Locate the cell with the specified text and output its [x, y] center coordinate. 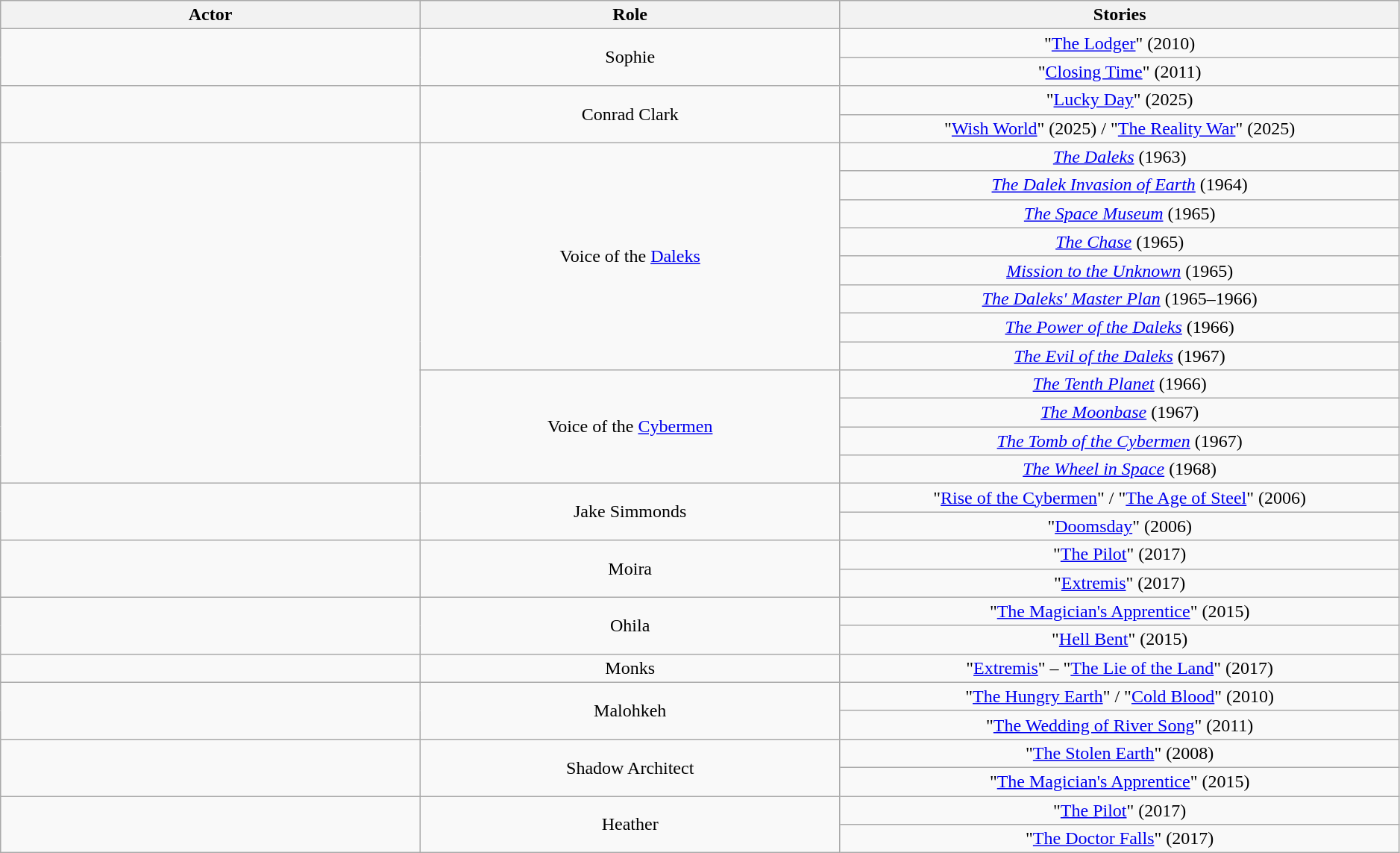
Jake Simmonds [630, 512]
The Daleks (1963) [1120, 157]
The Moonbase (1967) [1120, 413]
Voice of the Cybermen [630, 427]
The Tenth Planet (1966) [1120, 384]
Heather [630, 824]
Mission to the Unknown (1965) [1120, 270]
"Lucky Day" (2025) [1120, 100]
Voice of the Daleks [630, 256]
"Hell Bent" (2015) [1120, 640]
Actor [210, 15]
Conrad Clark [630, 114]
Malohkeh [630, 710]
The Chase (1965) [1120, 242]
Sophie [630, 57]
"Extremis" – "The Lie of the Land" (2017) [1120, 668]
The Tomb of the Cybermen (1967) [1120, 441]
Moira [630, 569]
Role [630, 15]
"Wish World" (2025) / "The Reality War" (2025) [1120, 128]
Ohila [630, 625]
The Wheel in Space (1968) [1120, 469]
Shadow Architect [630, 767]
"Extremis" (2017) [1120, 583]
Monks [630, 668]
The Evil of the Daleks (1967) [1120, 356]
Stories [1120, 15]
The Dalek Invasion of Earth (1964) [1120, 185]
"The Hungry Earth" / "Cold Blood" (2010) [1120, 696]
"The Lodger" (2010) [1120, 43]
"Doomsday" (2006) [1120, 526]
The Daleks' Master Plan (1965–1966) [1120, 299]
The Power of the Daleks (1966) [1120, 327]
"The Wedding of River Song" (2011) [1120, 725]
"The Doctor Falls" (2017) [1120, 839]
The Space Museum (1965) [1120, 213]
"Closing Time" (2011) [1120, 72]
"The Stolen Earth" (2008) [1120, 753]
"Rise of the Cybermen" / "The Age of Steel" (2006) [1120, 498]
